Determine the (X, Y) coordinate at the center of the cell enclosing the given text.  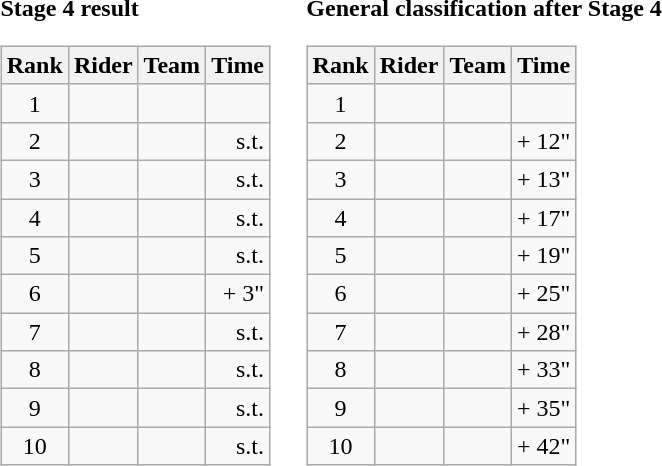
+ 19" (543, 256)
+ 33" (543, 370)
+ 42" (543, 446)
+ 13" (543, 179)
+ 35" (543, 408)
+ 3" (238, 294)
+ 17" (543, 217)
+ 12" (543, 141)
+ 25" (543, 294)
+ 28" (543, 332)
